Search for the cell housing the specified text and yield its [X, Y] center coordinate. 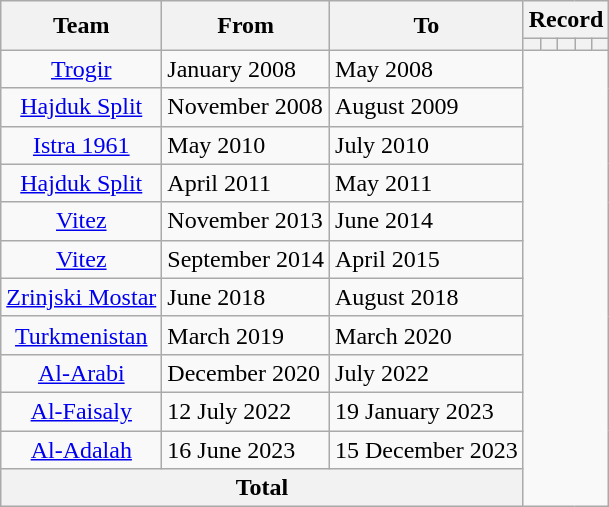
Al-Adalah [82, 449]
Istra 1961 [82, 145]
Al-Faisaly [82, 411]
September 2014 [246, 259]
April 2011 [246, 183]
May 2010 [246, 145]
Trogir [82, 69]
19 January 2023 [427, 411]
Zrinjski Mostar [82, 297]
June 2018 [246, 297]
April 2015 [427, 259]
To [427, 26]
August 2009 [427, 107]
Total [262, 488]
From [246, 26]
May 2011 [427, 183]
November 2008 [246, 107]
December 2020 [246, 373]
12 July 2022 [246, 411]
Turkmenistan [82, 335]
August 2018 [427, 297]
November 2013 [246, 221]
March 2020 [427, 335]
January 2008 [246, 69]
June 2014 [427, 221]
July 2010 [427, 145]
Team [82, 26]
Record [566, 20]
16 June 2023 [246, 449]
March 2019 [246, 335]
May 2008 [427, 69]
Al-Arabi [82, 373]
15 December 2023 [427, 449]
July 2022 [427, 373]
